Extract the (x, y) coordinate from the center of the cell holding the provided text.  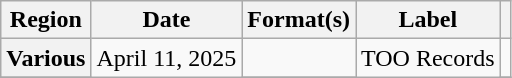
Region (46, 20)
April 11, 2025 (166, 58)
Label (428, 20)
TOO Records (428, 58)
Format(s) (299, 20)
Various (46, 58)
Date (166, 20)
